Detect which cell encompasses the target text, then output its [x, y] center coordinate. 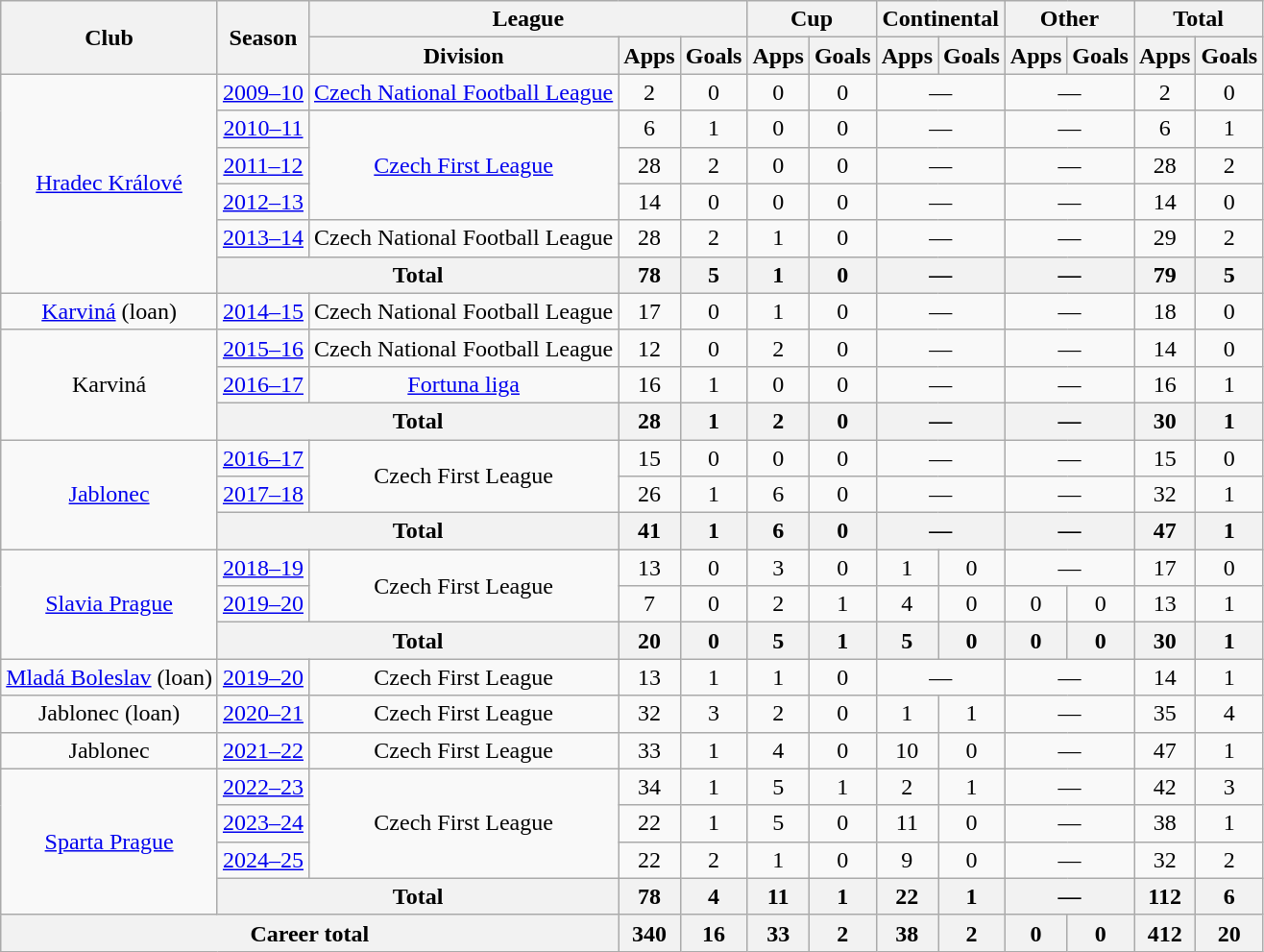
2013–14 [263, 238]
Mladá Boleslav (loan) [109, 677]
2009–10 [263, 92]
340 [649, 933]
35 [1164, 714]
Season [263, 37]
Slavia Prague [109, 604]
2023–24 [263, 823]
12 [649, 348]
Cup [812, 19]
Karviná (loan) [109, 311]
League [527, 19]
2011–12 [263, 165]
79 [1164, 275]
2024–25 [263, 860]
2018–19 [263, 568]
Karviná [109, 384]
412 [1164, 933]
9 [907, 860]
10 [907, 750]
34 [649, 787]
2017–18 [263, 495]
Jablonec (loan) [109, 714]
41 [649, 531]
Hradec Králové [109, 183]
2014–15 [263, 311]
Career total [309, 933]
7 [649, 604]
29 [1164, 238]
26 [649, 495]
2022–23 [263, 787]
2020–21 [263, 714]
2010–11 [263, 129]
Division [463, 56]
Sparta Prague [109, 842]
42 [1164, 787]
Fortuna liga [463, 384]
2021–22 [263, 750]
Continental [940, 19]
Club [109, 37]
112 [1164, 896]
Other [1069, 19]
18 [1164, 311]
2015–16 [263, 348]
2012–13 [263, 202]
